Provide the [X, Y] coordinate of the cell's center where the given text is located.  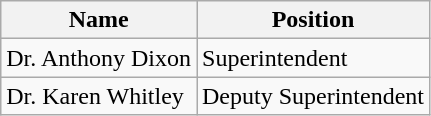
Deputy Superintendent [312, 96]
Position [312, 20]
Dr. Anthony Dixon [99, 58]
Dr. Karen Whitley [99, 96]
Name [99, 20]
Superintendent [312, 58]
